Locate the cell with the specified text and output its (X, Y) center coordinate. 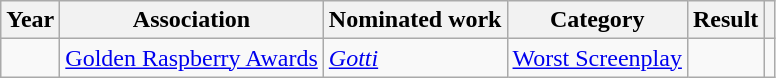
Year (30, 20)
Result (725, 20)
Nominated work (415, 20)
Association (192, 20)
Worst Screenplay (597, 58)
Golden Raspberry Awards (192, 58)
Gotti (415, 58)
Category (597, 20)
